Return (X, Y) of the center of cell containing provided text 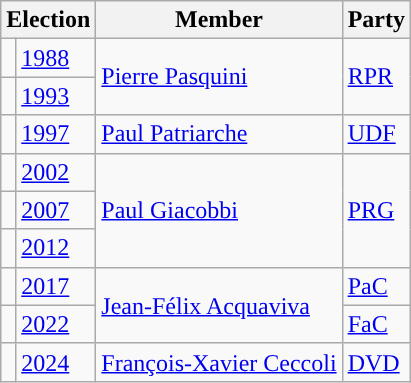
Pierre Pasquini (219, 77)
DVD (376, 362)
2002 (56, 172)
2022 (56, 324)
Paul Patriarche (219, 134)
François-Xavier Ceccoli (219, 362)
Paul Giacobbi (219, 210)
UDF (376, 134)
PaC (376, 286)
FaC (376, 324)
Election (48, 20)
2017 (56, 286)
Jean-Félix Acquaviva (219, 305)
1993 (56, 96)
1988 (56, 58)
2007 (56, 210)
Party (376, 20)
2012 (56, 248)
1997 (56, 134)
2024 (56, 362)
Member (219, 20)
PRG (376, 210)
RPR (376, 77)
